For the text-containing cell, return its midpoint in (x, y) coordinate format. 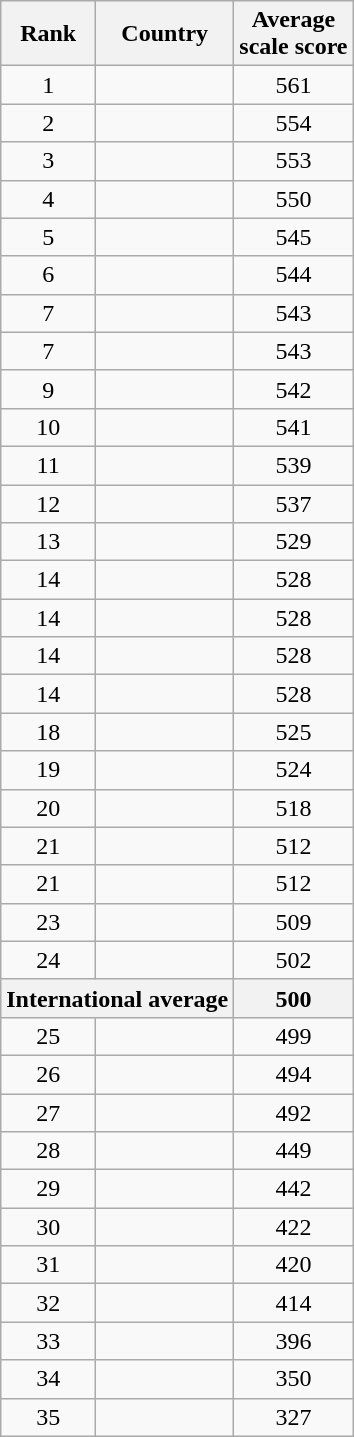
International average (118, 998)
10 (48, 427)
539 (294, 465)
542 (294, 389)
31 (48, 1265)
541 (294, 427)
27 (48, 1113)
3 (48, 161)
327 (294, 1417)
18 (48, 732)
500 (294, 998)
442 (294, 1189)
13 (48, 542)
Rank (48, 34)
414 (294, 1303)
12 (48, 503)
23 (48, 922)
544 (294, 275)
529 (294, 542)
509 (294, 922)
422 (294, 1227)
11 (48, 465)
561 (294, 85)
26 (48, 1074)
1 (48, 85)
20 (48, 808)
30 (48, 1227)
4 (48, 199)
492 (294, 1113)
25 (48, 1036)
420 (294, 1265)
28 (48, 1151)
499 (294, 1036)
494 (294, 1074)
525 (294, 732)
34 (48, 1379)
33 (48, 1341)
19 (48, 770)
553 (294, 161)
2 (48, 123)
502 (294, 960)
29 (48, 1189)
554 (294, 123)
35 (48, 1417)
32 (48, 1303)
9 (48, 389)
550 (294, 199)
396 (294, 1341)
518 (294, 808)
449 (294, 1151)
537 (294, 503)
545 (294, 237)
5 (48, 237)
Country (165, 34)
524 (294, 770)
350 (294, 1379)
Averagescale score (294, 34)
24 (48, 960)
6 (48, 275)
